Pinpoint the cell where the given text exists, returning its (X, Y) midpoint coordinate. 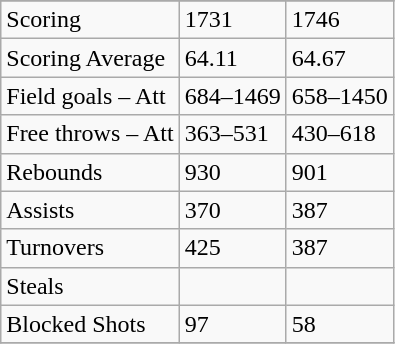
Turnovers (90, 248)
Scoring Average (90, 58)
Field goals – Att (90, 96)
58 (340, 324)
930 (232, 172)
684–1469 (232, 96)
64.67 (340, 58)
97 (232, 324)
658–1450 (340, 96)
901 (340, 172)
430–618 (340, 134)
Rebounds (90, 172)
370 (232, 210)
363–531 (232, 134)
64.11 (232, 58)
Free throws – Att (90, 134)
Blocked Shots (90, 324)
1731 (232, 20)
Assists (90, 210)
425 (232, 248)
Steals (90, 286)
Scoring (90, 20)
1746 (340, 20)
